Scan for the cell matching the given text and deliver its [X, Y] coordinate at center. 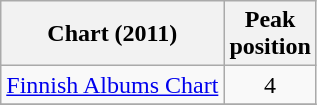
Peakposition [270, 34]
4 [270, 85]
Chart (2011) [112, 34]
Finnish Albums Chart [112, 85]
